Find where the given text appears and provide that cell's center as [x, y] coordinate. 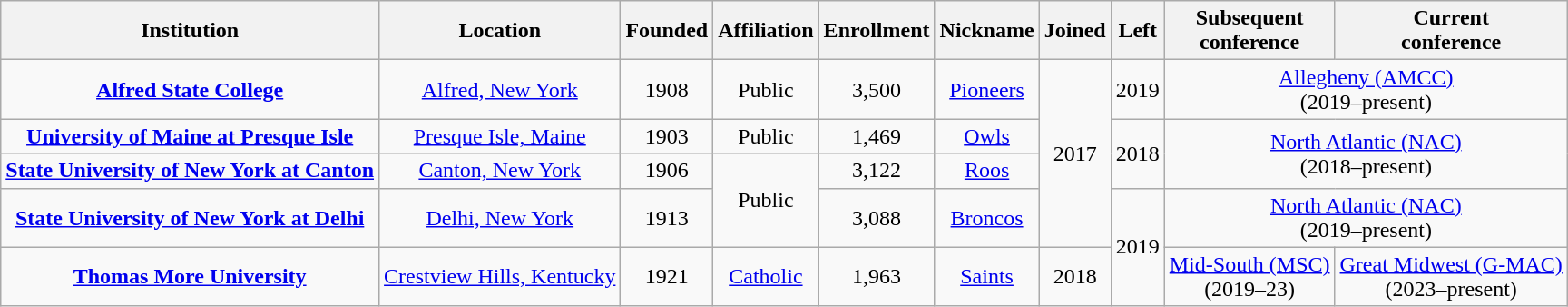
Allegheny (AMCC)(2019–present) [1366, 89]
1,469 [877, 136]
1906 [667, 171]
Nickname [987, 31]
Roos [987, 171]
Great Midwest (G-MAC)(2023–present) [1451, 276]
Institution [191, 31]
Saints [987, 276]
State University of New York at Delhi [191, 218]
1908 [667, 89]
Alfred State College [191, 89]
Left [1138, 31]
Mid-South (MSC)(2019–23) [1249, 276]
North Atlantic (NAC)(2019–present) [1366, 218]
North Atlantic (NAC)(2018–present) [1366, 153]
Affiliation [766, 31]
Catholic [766, 276]
1913 [667, 218]
1,963 [877, 276]
Owls [987, 136]
Enrollment [877, 31]
3,122 [877, 171]
Thomas More University [191, 276]
Pioneers [987, 89]
Founded [667, 31]
1903 [667, 136]
Broncos [987, 218]
Alfred, New York [500, 89]
Delhi, New York [500, 218]
3,088 [877, 218]
Canton, New York [500, 171]
Subsequentconference [1249, 31]
Location [500, 31]
Presque Isle, Maine [500, 136]
University of Maine at Presque Isle [191, 136]
Joined [1074, 31]
State University of New York at Canton [191, 171]
2017 [1074, 153]
Crestview Hills, Kentucky [500, 276]
1921 [667, 276]
Currentconference [1451, 31]
3,500 [877, 89]
